Determine the [X, Y] coordinate at the center of the cell enclosing the given text.  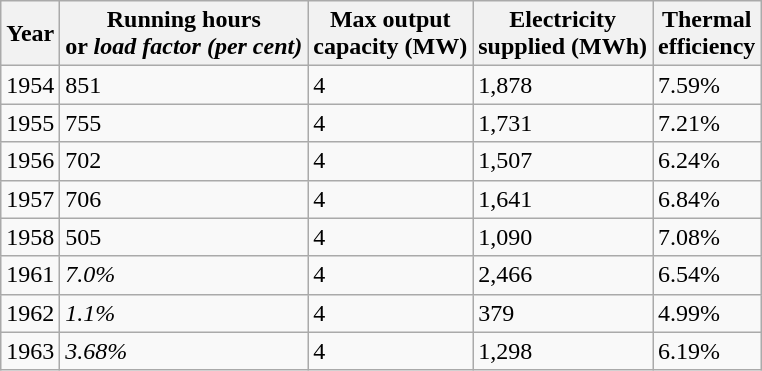
7.0% [184, 275]
1.1% [184, 313]
1961 [30, 275]
1,641 [563, 199]
6.54% [706, 275]
Thermalefficiency [706, 34]
4.99% [706, 313]
6.24% [706, 161]
1,298 [563, 351]
7.08% [706, 237]
1,507 [563, 161]
1954 [30, 85]
1,090 [563, 237]
6.84% [706, 199]
Running hoursor load factor (per cent) [184, 34]
1957 [30, 199]
1955 [30, 123]
1962 [30, 313]
702 [184, 161]
Max output capacity (MW) [390, 34]
2,466 [563, 275]
3.68% [184, 351]
Electricitysupplied (MWh) [563, 34]
7.21% [706, 123]
706 [184, 199]
755 [184, 123]
1958 [30, 237]
851 [184, 85]
1956 [30, 161]
1963 [30, 351]
Year [30, 34]
1,878 [563, 85]
7.59% [706, 85]
379 [563, 313]
505 [184, 237]
6.19% [706, 351]
1,731 [563, 123]
